For the text-containing cell, return its midpoint in [X, Y] coordinate format. 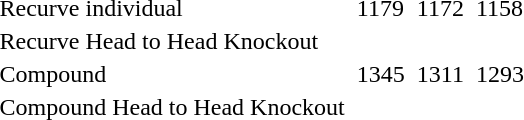
1345 [380, 74]
1311 [440, 74]
